Provide the (x, y) coordinate of the cell's center where the given text is located.  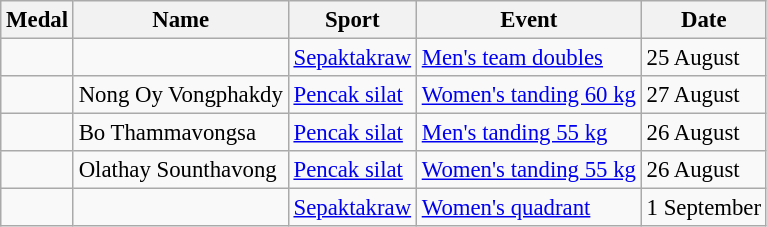
Event (528, 20)
Women's tanding 60 kg (528, 95)
25 August (704, 58)
1 September (704, 208)
Sport (352, 20)
Bo Thammavongsa (180, 133)
Name (180, 20)
Women's quadrant (528, 208)
27 August (704, 95)
Olathay Sounthavong (180, 170)
Women's tanding 55 kg (528, 170)
Men's team doubles (528, 58)
Men's tanding 55 kg (528, 133)
Medal (38, 20)
Nong Oy Vongphakdy (180, 95)
Date (704, 20)
